Scan for the cell matching the given text and deliver its (x, y) coordinate at center. 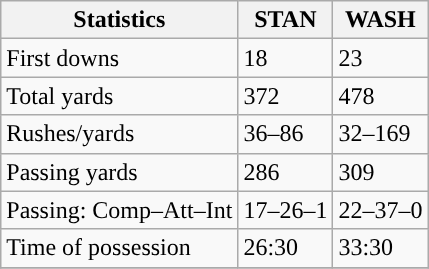
286 (286, 172)
22–37–0 (380, 210)
STAN (286, 20)
Time of possession (120, 248)
32–169 (380, 134)
Statistics (120, 20)
372 (286, 96)
36–86 (286, 134)
WASH (380, 20)
478 (380, 96)
First downs (120, 58)
26:30 (286, 248)
17–26–1 (286, 210)
23 (380, 58)
Rushes/yards (120, 134)
Passing: Comp–Att–Int (120, 210)
18 (286, 58)
309 (380, 172)
Passing yards (120, 172)
Total yards (120, 96)
33:30 (380, 248)
